Search for the cell housing the specified text and yield its (x, y) center coordinate. 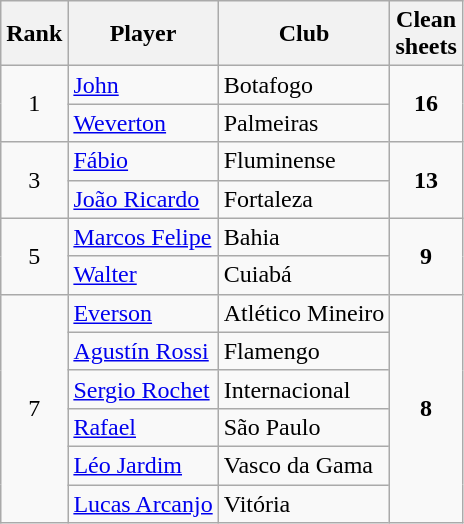
9 (426, 256)
Fábio (143, 161)
Cuiabá (304, 275)
1 (34, 104)
13 (426, 180)
Lucas Arcanjo (143, 503)
Vasco da Gama (304, 465)
Marcos Felipe (143, 237)
Atlético Mineiro (304, 313)
Walter (143, 275)
Rank (34, 34)
Botafogo (304, 85)
Léo Jardim (143, 465)
7 (34, 408)
Cleansheets (426, 34)
16 (426, 104)
João Ricardo (143, 199)
Bahia (304, 237)
Fortaleza (304, 199)
Internacional (304, 389)
São Paulo (304, 427)
Club (304, 34)
3 (34, 180)
Vitória (304, 503)
Player (143, 34)
Agustín Rossi (143, 351)
Palmeiras (304, 123)
5 (34, 256)
Everson (143, 313)
Flamengo (304, 351)
Weverton (143, 123)
8 (426, 408)
Rafael (143, 427)
Sergio Rochet (143, 389)
Fluminense (304, 161)
John (143, 85)
